For the text-containing cell, return its midpoint in (X, Y) coordinate format. 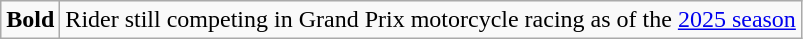
Rider still competing in Grand Prix motorcycle racing as of the 2025 season (431, 20)
Bold (30, 20)
